Scan for the cell matching the given text and deliver its (X, Y) coordinate at center. 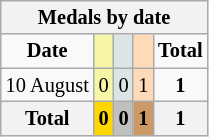
10 August (48, 85)
Medals by date (104, 17)
Date (48, 51)
